For the text-containing cell, return its midpoint in (x, y) coordinate format. 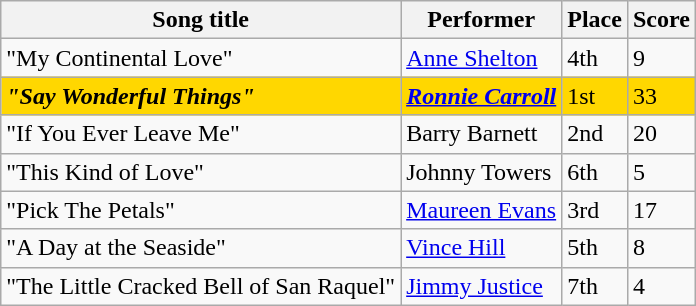
1st (595, 96)
4th (595, 58)
"A Day at the Seaside" (201, 248)
6th (595, 172)
Jimmy Justice (482, 286)
Score (661, 20)
"The Little Cracked Bell of San Raquel" (201, 286)
Place (595, 20)
20 (661, 134)
Anne Shelton (482, 58)
5th (595, 248)
Performer (482, 20)
Barry Barnett (482, 134)
2nd (595, 134)
5 (661, 172)
7th (595, 286)
Maureen Evans (482, 210)
"My Continental Love" (201, 58)
"Pick The Petals" (201, 210)
4 (661, 286)
"If You Ever Leave Me" (201, 134)
17 (661, 210)
Ronnie Carroll (482, 96)
"Say Wonderful Things" (201, 96)
"This Kind of Love" (201, 172)
33 (661, 96)
3rd (595, 210)
9 (661, 58)
Vince Hill (482, 248)
Johnny Towers (482, 172)
Song title (201, 20)
8 (661, 248)
